Identify which cell holds the provided text, then report its (x, y) central coordinate. 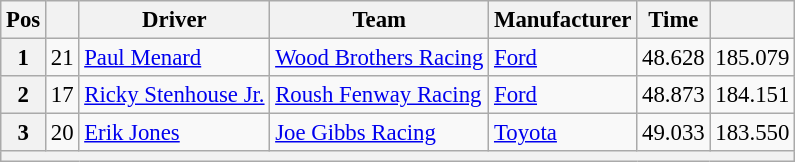
48.873 (674, 95)
Manufacturer (563, 20)
49.033 (674, 133)
Roush Fenway Racing (380, 95)
Paul Menard (174, 58)
1 (24, 58)
3 (24, 133)
Pos (24, 20)
17 (62, 95)
48.628 (674, 58)
2 (24, 95)
183.550 (752, 133)
Erik Jones (174, 133)
Joe Gibbs Racing (380, 133)
Time (674, 20)
20 (62, 133)
184.151 (752, 95)
Ricky Stenhouse Jr. (174, 95)
Driver (174, 20)
Team (380, 20)
185.079 (752, 58)
Wood Brothers Racing (380, 58)
21 (62, 58)
Toyota (563, 133)
